Identify which cell holds the provided text, then report its [x, y] central coordinate. 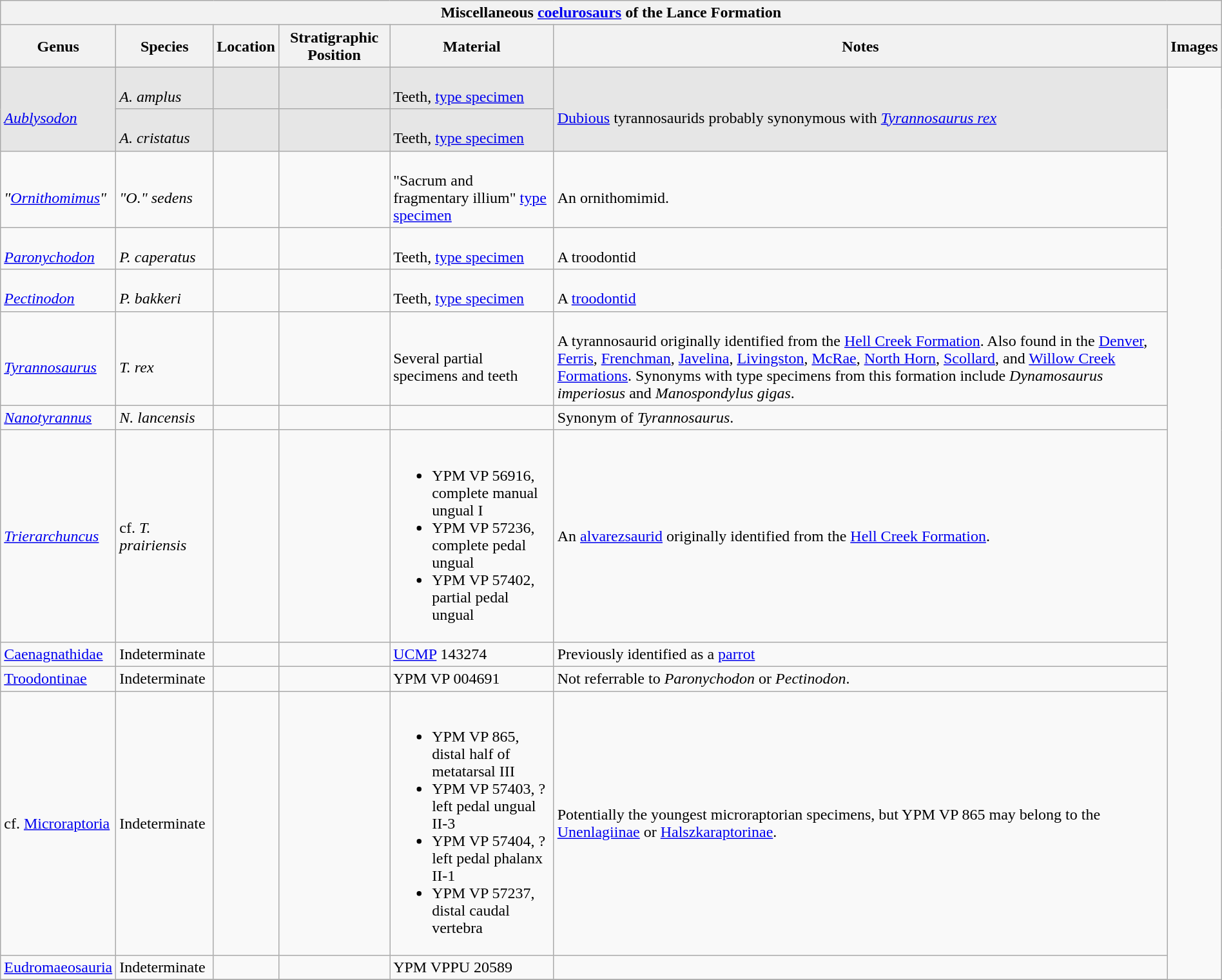
YPM VP 004691 [472, 678]
UCMP 143274 [472, 654]
Tyrannosaurus [58, 358]
Notes [860, 46]
Paronychodon [58, 249]
A. cristatus [165, 130]
YPM VPPU 20589 [472, 968]
Miscellaneous coelurosaurs of the Lance Formation [611, 13]
Material [472, 46]
Aublysodon [58, 109]
T. rex [165, 358]
Trierarchuncus [58, 536]
N. lancensis [165, 418]
Images [1194, 46]
cf. Microraptoria [58, 823]
cf. T. prairiensis [165, 536]
YPM VP 56916, complete manual ungual IYPM VP 57236, complete pedal ungualYPM VP 57402, partial pedal ungual [472, 536]
Genus [58, 46]
P. caperatus [165, 249]
Pectinodon [58, 290]
P. bakkeri [165, 290]
Dubious tyrannosaurids probably synonymous with Tyrannosaurus rex [860, 109]
Caenagnathidae [58, 654]
"O." sedens [165, 189]
Nanotyrannus [58, 418]
Not referrable to Paronychodon or Pectinodon. [860, 678]
Synonym of Tyrannosaurus. [860, 418]
Eudromaeosauria [58, 968]
Troodontinae [58, 678]
Stratigraphic Position [334, 46]
An ornithomimid. [860, 189]
A. amplus [165, 88]
Previously identified as a parrot [860, 654]
"Ornithomimus" [58, 189]
Potentially the youngest microraptorian specimens, but YPM VP 865 may belong to the Unenlagiinae or Halszkaraptorinae. [860, 823]
Several partial specimens and teeth [472, 358]
"Sacrum and fragmentary illium" type specimen [472, 189]
Species [165, 46]
An alvarezsaurid originally identified from the Hell Creek Formation. [860, 536]
Location [246, 46]
